Provide the (X, Y) coordinate of the cell's center where the given text is located.  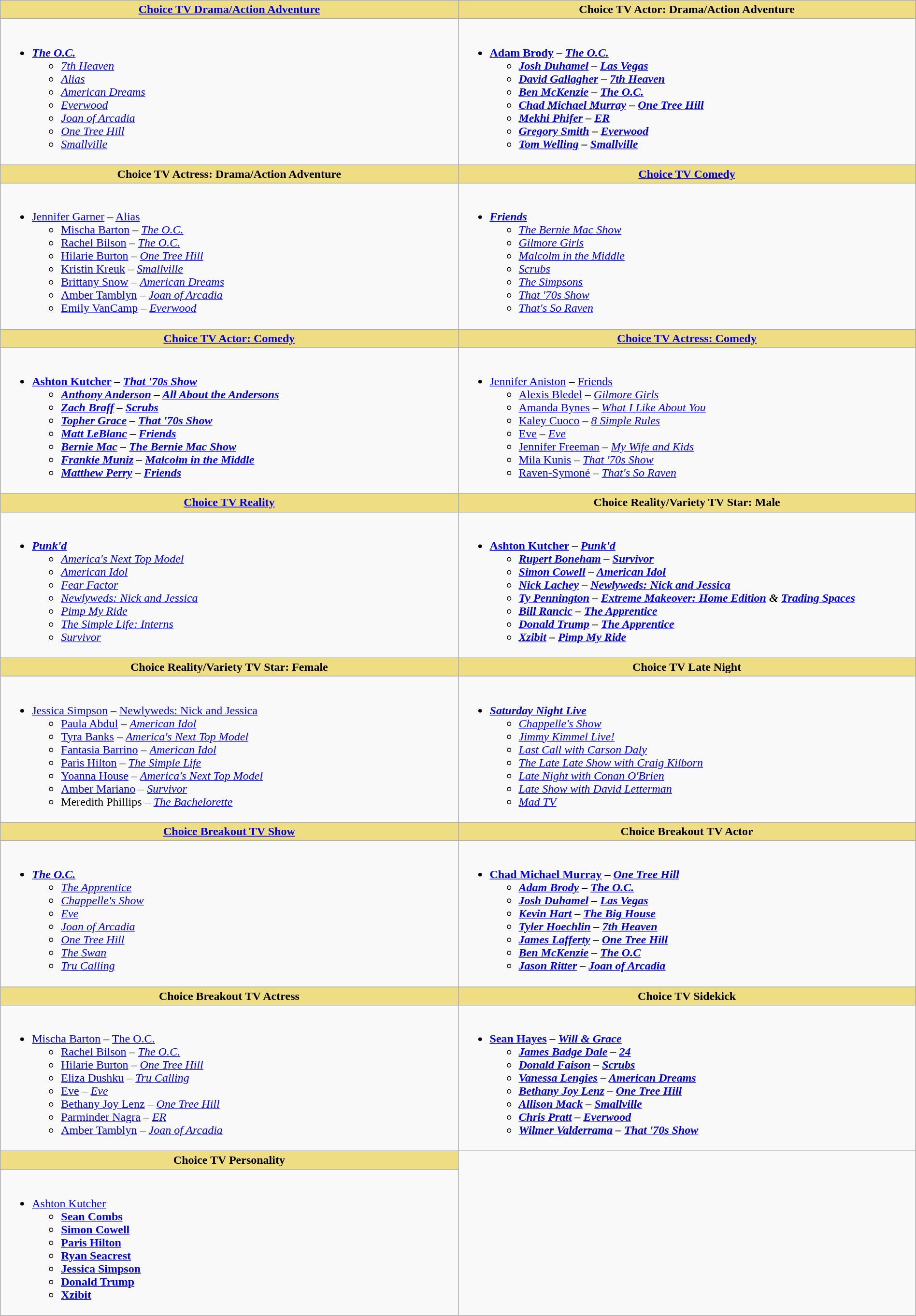
Choice Breakout TV Show (229, 831)
Choice TV Actor: Comedy (229, 338)
Choice TV Sidekick (687, 996)
The O.C.The ApprenticeChappelle's ShowEveJoan of ArcadiaOne Tree HillThe SwanTru Calling (229, 913)
Choice TV Personality (229, 1160)
Choice TV Drama/Action Adventure (229, 10)
FriendsThe Bernie Mac ShowGilmore GirlsMalcolm in the MiddleScrubsThe SimpsonsThat '70s ShowThat's So Raven (687, 256)
Choice TV Comedy (687, 174)
Choice TV Actor: Drama/Action Adventure (687, 10)
Choice TV Actress: Drama/Action Adventure (229, 174)
Choice TV Late Night (687, 667)
Choice TV Reality (229, 503)
Ashton KutcherSean CombsSimon CowellParis HiltonRyan SeacrestJessica SimpsonDonald TrumpXzibit (229, 1243)
Choice Reality/Variety TV Star: Female (229, 667)
Choice Breakout TV Actor (687, 831)
Punk'dAmerica's Next Top ModelAmerican IdolFear FactorNewlyweds: Nick and JessicaPimp My RideThe Simple Life: InternsSurvivor (229, 585)
Choice Breakout TV Actress (229, 996)
Choice Reality/Variety TV Star: Male (687, 503)
The O.C.7th HeavenAliasAmerican DreamsEverwoodJoan of ArcadiaOne Tree HillSmallville (229, 92)
Choice TV Actress: Comedy (687, 338)
